Return the (X, Y) coordinate for the center point of the cell that contains the specified text.  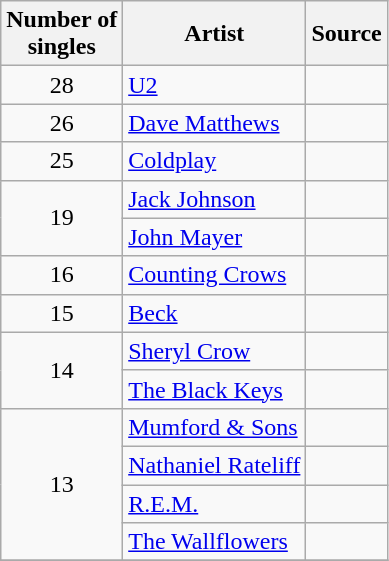
13 (62, 484)
14 (62, 370)
The Wallflowers (214, 542)
Mumford & Sons (214, 427)
U2 (214, 85)
Counting Crows (214, 275)
John Mayer (214, 237)
Artist (214, 34)
Sheryl Crow (214, 351)
The Black Keys (214, 389)
Dave Matthews (214, 123)
15 (62, 313)
R.E.M. (214, 503)
26 (62, 123)
16 (62, 275)
Beck (214, 313)
Coldplay (214, 161)
Jack Johnson (214, 199)
28 (62, 85)
Nathaniel Rateliff (214, 465)
Source (346, 34)
19 (62, 218)
Number of singles (62, 34)
25 (62, 161)
